Find where the given text appears and provide that cell's center as (x, y) coordinate. 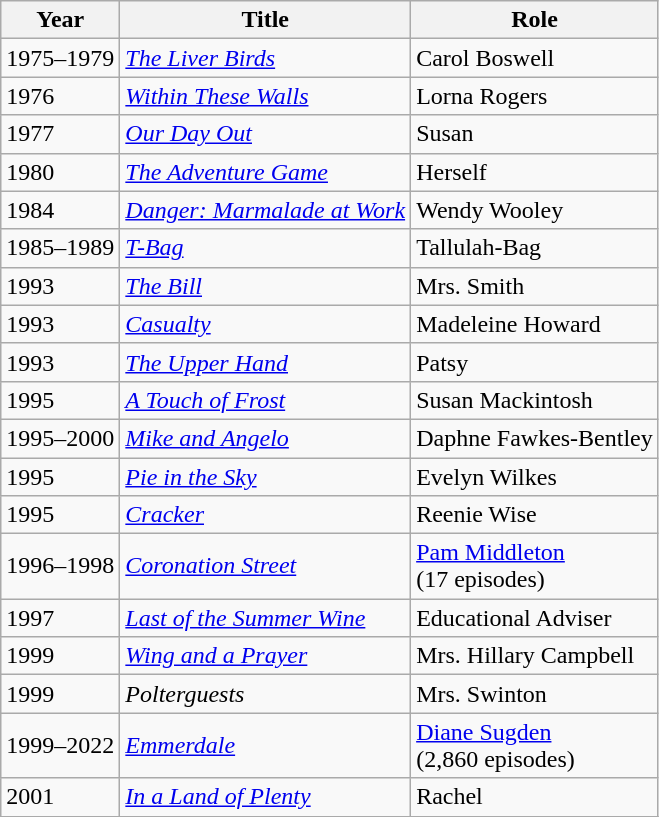
Coronation Street (266, 566)
Carol Boswell (535, 58)
Susan Mackintosh (535, 400)
Mrs. Hillary Campbell (535, 656)
Year (60, 20)
Role (535, 20)
Susan (535, 134)
1984 (60, 210)
Cracker (266, 515)
Herself (535, 172)
The Bill (266, 286)
Educational Adviser (535, 618)
Danger: Marmalade at Work (266, 210)
Evelyn Wilkes (535, 477)
Pam Middleton (17 episodes) (535, 566)
Diane Sugden (2,860 episodes) (535, 746)
Madeleine Howard (535, 324)
Wing and a Prayer (266, 656)
1999–2022 (60, 746)
Last of the Summer Wine (266, 618)
1996–1998 (60, 566)
1985–1989 (60, 248)
1977 (60, 134)
T-Bag (266, 248)
Within These Walls (266, 96)
The Adventure Game (266, 172)
Mrs. Smith (535, 286)
Daphne Fawkes-Bentley (535, 438)
Casualty (266, 324)
Title (266, 20)
1975–1979 (60, 58)
Lorna Rogers (535, 96)
1997 (60, 618)
Our Day Out (266, 134)
In a Land of Plenty (266, 797)
Pie in the Sky (266, 477)
The Upper Hand (266, 362)
Emmerdale (266, 746)
1980 (60, 172)
1995–2000 (60, 438)
A Touch of Frost (266, 400)
1976 (60, 96)
The Liver Birds (266, 58)
Polterguests (266, 694)
Rachel (535, 797)
2001 (60, 797)
Mike and Angelo (266, 438)
Wendy Wooley (535, 210)
Patsy (535, 362)
Tallulah-Bag (535, 248)
Mrs. Swinton (535, 694)
Reenie Wise (535, 515)
